Return [X, Y] of the center of cell containing provided text 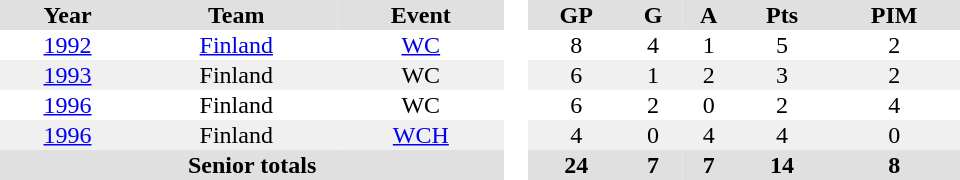
3 [782, 75]
Event [420, 15]
PIM [894, 15]
G [652, 15]
5 [782, 45]
Senior totals [252, 165]
GP [576, 15]
Team [236, 15]
A [709, 15]
Year [68, 15]
24 [576, 165]
1993 [68, 75]
WCH [420, 135]
14 [782, 165]
1992 [68, 45]
Pts [782, 15]
